Output the [x, y] coordinate of the center of the cell containing the given text.  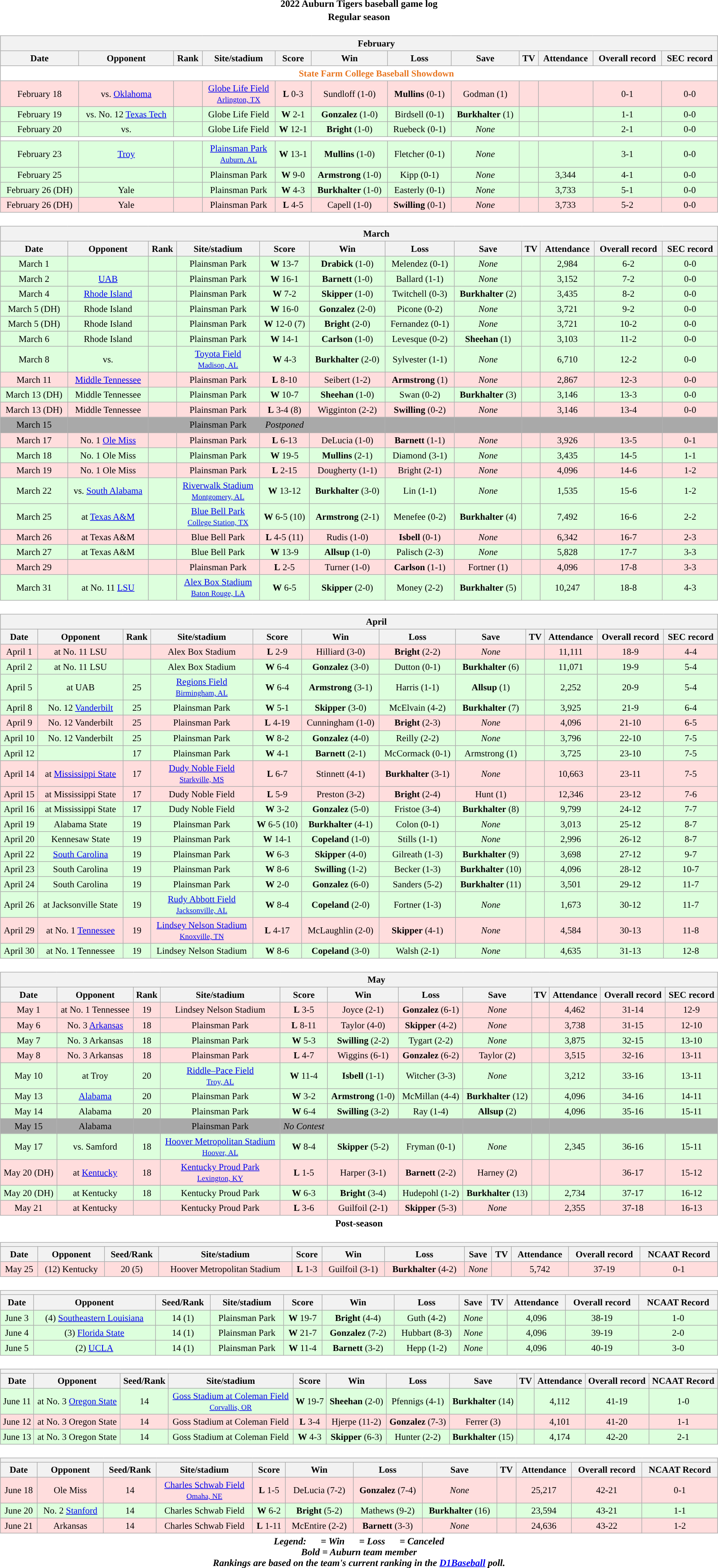
Colon (0-1) [417, 824]
Ruebeck (0-1) [420, 129]
Harris (1-1) [417, 687]
Lindsey Nelson StadiumKnoxville, TN [202, 931]
2-3 [690, 537]
Swilling (3-2) [363, 1111]
10-2 [628, 324]
No. 2 Stanford [71, 1511]
April 24 [19, 884]
April 15 [19, 794]
38-19 [602, 1318]
L 4-5 (11) [284, 537]
May 14 [29, 1111]
Hoover Metropolitan StadiumHoover, AL [220, 1147]
Wigginton (2-2) [348, 410]
Swilling (1-2) [341, 869]
19-9 [630, 667]
Burkhalter (14) [483, 1401]
W 2-0 [277, 884]
Godman (1) [485, 94]
Skipper (5-3) [431, 1208]
Burkhalter (5) [488, 588]
February 20 [40, 129]
April 8 [19, 708]
Ferrer (3) [483, 1422]
Becker (1-3) [417, 869]
Goss Stadium at Coleman FieldCorvallis, OR [231, 1401]
Blue Bell ParkCollege Station, TX [218, 517]
17-8 [628, 567]
March 18 [34, 455]
March 22 [34, 491]
Barnett (3-3) [388, 1526]
22-10 [630, 738]
Levesque (0-2) [420, 339]
15-6 [628, 491]
Menefee (0-2) [420, 517]
Burkhalter (11) [491, 884]
vs. Samford [95, 1147]
Bright (2-0) [348, 324]
Skipper (1-0) [348, 294]
36-16 [633, 1147]
Swan (0-2) [420, 395]
28-12 [630, 869]
Twitchell (0-3) [420, 294]
at Jacksonville State [81, 905]
Carlson (1-0) [348, 339]
L 3-5 [304, 1010]
Burkhalter (3-1) [417, 774]
W 13-7 [284, 263]
W 5-3 [304, 1040]
3,344 [565, 175]
9-7 [691, 854]
Gonzalez (6-0) [341, 884]
April 12 [19, 753]
11-2 [628, 339]
W 7-2 [284, 294]
Mathews (9-2) [388, 1511]
Hoover Metropolitan Stadium [225, 1269]
June 12 [17, 1422]
Sheehan (2-0) [357, 1401]
Burkhalter (13) [497, 1193]
Burkhalter (4-1) [341, 824]
24-12 [630, 809]
26-12 [630, 839]
12-2 [628, 360]
Armstrong (2-1) [348, 517]
25-12 [630, 824]
L 3-6 [304, 1208]
31-15 [633, 1025]
Lin (1-1) [420, 491]
Skipper (6-3) [357, 1437]
April 20 [19, 839]
41-19 [617, 1401]
Skipper (4-1) [417, 931]
Burkhalter (2-0) [348, 360]
L 2-15 [284, 470]
Dougherty (1-1) [348, 470]
April 5 [19, 687]
12-10 [692, 1025]
Ray (1-4) [431, 1111]
40-19 [602, 1348]
31-13 [630, 951]
42-21 [607, 1490]
W 13-9 [284, 552]
Burkhalter (10) [491, 869]
at UAB [81, 687]
Easterly (0-1) [420, 190]
12-3 [628, 380]
Gonzalez (7-4) [388, 1490]
11,111 [571, 652]
May 1 [29, 1010]
Sylvester (1-1) [420, 360]
March 26 [34, 537]
Gonzalez (6-1) [431, 1010]
Fryman (0-1) [431, 1147]
DeLucia (1-0) [348, 440]
Money (2-2) [420, 588]
L 3-4 (8) [284, 410]
March 31 [34, 588]
Riverwalk StadiumMontgomery, AL [218, 491]
Fortner (1-3) [417, 905]
Guth (4-2) [427, 1318]
Hudepohl (1-2) [431, 1193]
Bright (2-1) [420, 470]
Isbell (0-1) [420, 537]
Burkhalter (6) [491, 667]
Burkhalter (1-0) [349, 190]
Harney (2) [497, 1172]
4,462 [575, 1010]
37-19 [604, 1269]
L 1-11 [269, 1526]
Bright (1-0) [349, 129]
W 12-0 (7) [284, 324]
Hepp (1-2) [427, 1348]
Sanders (5-2) [417, 884]
February 25 [40, 175]
43-22 [607, 1526]
Allsup (2) [497, 1111]
2,984 [567, 263]
Copeland (3-0) [341, 951]
W 13-12 [284, 491]
Birdsell (0-1) [420, 115]
March 11 [34, 380]
Rudy Abbott FieldJacksonville, AL [202, 905]
L 8-11 [304, 1025]
Picone (0-2) [420, 309]
Hjerpe (11-2) [357, 1422]
April 10 [19, 738]
(12) Kentucky [71, 1269]
Kentucky Proud ParkLexington, KY [220, 1172]
Mullins (0-1) [420, 94]
34-16 [633, 1096]
vs. No. 12 Texas Tech [127, 115]
7-7 [691, 809]
21-9 [630, 708]
33-16 [633, 1075]
25,217 [544, 1490]
(4) Southeastern Louisiana [94, 1318]
Stills (1-1) [417, 839]
W 12-1 [293, 129]
April 16 [19, 809]
Hubbart (8-3) [427, 1333]
L 4-7 [304, 1055]
L 5-9 [277, 794]
April 9 [19, 723]
W 9-0 [293, 175]
Bright (4-4) [358, 1318]
5-2 [627, 205]
16-7 [628, 537]
Skipper (4-0) [341, 854]
W 10-7 [284, 395]
vs. South Alabama [108, 491]
35-16 [633, 1111]
Toyota FieldMadison, AL [218, 360]
27-12 [630, 854]
March 19 [34, 470]
14-11 [692, 1096]
Burkhalter (2) [488, 294]
Gonzalez (4-0) [341, 738]
18-9 [630, 652]
16-6 [628, 517]
April 1 [19, 652]
June 3 [17, 1318]
23-11 [630, 774]
March 15 [34, 425]
UAB [108, 279]
3,212 [575, 1075]
Mullins (1-0) [349, 154]
2,867 [567, 380]
14-6 [628, 470]
Guilfoil (3-1) [353, 1269]
Copeland (2-0) [341, 905]
Swilling (2-2) [363, 1040]
Bright (5-2) [319, 1511]
Witcher (3-3) [431, 1075]
Preston (3-2) [341, 794]
May 6 [29, 1025]
Kennesaw State [81, 839]
13-10 [692, 1040]
May 15 [29, 1126]
L 2-5 [284, 567]
W 16-1 [284, 279]
13-5 [628, 440]
Capell (1-0) [349, 205]
Copeland (1-0) [341, 839]
May 17 [29, 1147]
23-10 [630, 753]
Sheehan (1) [488, 339]
May 7 [29, 1040]
Hunter (2-2) [417, 1437]
Swilling (0-2) [420, 410]
March 6 [34, 339]
43-21 [607, 1511]
W 13-1 [293, 154]
32-16 [633, 1055]
W 19-5 [284, 455]
16-13 [692, 1208]
13-4 [628, 410]
3,926 [567, 440]
Burkhalter (1) [485, 115]
Burkhalter (7) [491, 708]
Bright (2-2) [417, 652]
Reilly (2-2) [417, 738]
June 20 [19, 1511]
May 25 [19, 1269]
6,710 [567, 360]
2,734 [575, 1193]
Dudy Noble FieldStarkville, MS [202, 774]
Bright (2-3) [417, 723]
April 29 [19, 931]
Carlson (1-1) [420, 567]
Riddle–Pace FieldTroy, AL [220, 1075]
Harper (3-1) [363, 1172]
L 6-7 [277, 774]
3,501 [571, 884]
Cunningham (1-0) [341, 723]
March 2 [34, 279]
McEntire (2-2) [319, 1526]
February 23 [40, 154]
Taylor (2) [497, 1055]
L 1-3 [307, 1269]
June 18 [19, 1490]
9,799 [571, 809]
29-12 [630, 884]
3,875 [575, 1040]
March [359, 233]
L 2-9 [277, 652]
McCormack (0-1) [417, 753]
March 1 [34, 263]
Barnett (1-1) [420, 440]
6-2 [628, 263]
Arkansas [71, 1526]
Barnett (2-1) [341, 753]
24,636 [544, 1526]
42-20 [617, 1437]
February [359, 43]
3,725 [571, 753]
Barnett (1-0) [348, 279]
32-15 [633, 1040]
5,742 [540, 1269]
3,515 [575, 1055]
W 4-1 [277, 753]
March 4 [34, 294]
30-12 [630, 905]
Guilfoil (2-1) [363, 1208]
6-5 [691, 723]
L 4-17 [277, 931]
June 4 [17, 1333]
3-0 [678, 1348]
May 13 [29, 1096]
May 21 [29, 1208]
McLaughlin (2-0) [341, 931]
Gonzalez (7-3) [417, 1422]
2,345 [575, 1147]
17-7 [628, 552]
W 16-0 [284, 309]
Gonzalez (7-2) [358, 1333]
Joyce (2-1) [363, 1010]
Plainsman ParkAuburn, AL [239, 154]
Globe Life FieldArlington, TX [239, 94]
4,112 [560, 1401]
21-10 [630, 723]
March 27 [34, 552]
Pfennigs (4-1) [417, 1401]
Melendez (0-1) [420, 263]
3-1 [627, 154]
Burkhalter (8) [491, 809]
W 5-1 [277, 708]
Gonzalez (6-2) [431, 1055]
L 4-5 [293, 205]
W 8-2 [277, 738]
3,103 [567, 339]
L 6-13 [284, 440]
13-3 [628, 395]
Alabama State [81, 824]
(3) Florida State [94, 1333]
9-2 [628, 309]
3,738 [575, 1025]
at Troy [95, 1075]
Gonzalez (2-0) [348, 309]
Alex Box StadiumBaton Rouge, LA [218, 588]
41-20 [617, 1422]
Seibert (1-2) [348, 380]
6,342 [567, 537]
36-17 [633, 1172]
4-1 [627, 175]
3,925 [571, 708]
Walsh (2-1) [417, 951]
vs. Oklahoma [127, 94]
W 2-1 [293, 115]
Palisch (2-3) [420, 552]
No Contest [304, 1126]
16-12 [692, 1193]
State Farm College Baseball Showdown [359, 73]
February 18 [40, 94]
Allsup (1-0) [348, 552]
L 3-4 [310, 1422]
McMillan (4-4) [431, 1096]
May [359, 980]
15-12 [692, 1172]
Diamond (3-1) [420, 455]
Rudis (1-0) [348, 537]
39-19 [602, 1333]
March 25 [34, 517]
12-8 [691, 951]
23-12 [630, 794]
Gonzalez (3-0) [341, 667]
5,828 [567, 552]
Skipper (3-0) [341, 708]
Isbell (1-1) [363, 1075]
12,346 [571, 794]
Fernandez (0-1) [420, 324]
DeLucia (7-2) [319, 1490]
1,535 [567, 491]
Tygart (2-2) [431, 1040]
4,635 [571, 951]
Postponed [284, 425]
Drabick (1-0) [348, 263]
Barnett (2-2) [431, 1172]
20 (5) [131, 1269]
2,252 [571, 687]
7,492 [567, 517]
Skipper (5-2) [363, 1147]
L 4-19 [277, 723]
Burkhalter (16) [460, 1511]
Burkhalter (3-0) [348, 491]
Fortner (1) [488, 567]
4-3 [690, 588]
37-17 [633, 1193]
Fristoe (3-4) [417, 809]
Burkhalter (15) [483, 1437]
Ole Miss [71, 1490]
Burkhalter (12) [497, 1096]
McElvain (4-2) [417, 708]
April 2 [19, 667]
10,247 [567, 588]
Gilreath (1-3) [417, 854]
10,663 [571, 774]
April [359, 622]
March 29 [34, 567]
12-9 [692, 1010]
April 14 [19, 774]
3,013 [571, 824]
Armstrong (3-1) [341, 687]
8-2 [628, 294]
March 8 [34, 360]
L 8-10 [284, 380]
Skipper (2-0) [348, 588]
11-8 [691, 931]
3,152 [567, 279]
Swilling (0-1) [420, 205]
Ballard (1-1) [420, 279]
18-8 [628, 588]
May 8 [29, 1055]
4,101 [560, 1422]
Burkhalter (9) [491, 854]
Dutton (0-1) [417, 667]
7-6 [691, 794]
April 23 [19, 869]
(2) UCLA [94, 1348]
Gonzalez (1-0) [349, 115]
June 21 [19, 1526]
4,584 [571, 931]
31-14 [633, 1010]
Fletcher (0-1) [420, 154]
Burkhalter (4-2) [425, 1269]
Troy [127, 154]
Regions FieldBirmingham, AL [202, 687]
2-0 [678, 1333]
Bright (3-4) [363, 1193]
Stinnett (4-1) [341, 774]
May 10 [29, 1075]
Allsup (1) [491, 687]
Hilliard (3-0) [341, 652]
6-4 [691, 708]
Burkhalter (3) [488, 395]
W 21-7 [303, 1333]
April 22 [19, 854]
W 6-5 [284, 588]
Taylor (4-0) [363, 1025]
2-2 [690, 517]
June 13 [17, 1437]
14-5 [628, 455]
March 17 [34, 440]
Barnett (3-2) [358, 1348]
April 26 [19, 905]
Wiggins (6-1) [363, 1055]
11,071 [571, 667]
Sheehan (1-0) [348, 395]
7-2 [628, 279]
April 19 [19, 824]
W 6-2 [269, 1511]
April 30 [19, 951]
Mullins (2-1) [348, 455]
2,355 [575, 1208]
Sundloff (1-0) [349, 94]
4-4 [691, 652]
2,996 [571, 839]
3,796 [571, 738]
3,698 [571, 854]
30-13 [630, 931]
Turner (1-0) [348, 567]
Skipper (4-2) [431, 1025]
Gonzalez (5-0) [341, 809]
Charles Schwab FieldOmaha, NE [204, 1490]
Hunt (1) [491, 794]
June 5 [17, 1348]
February 19 [40, 115]
Kipp (0-1) [420, 175]
Bright (2-4) [417, 794]
5-1 [627, 190]
Burkhalter (4) [488, 517]
June 11 [17, 1401]
10-7 [691, 869]
20-9 [630, 687]
4,174 [560, 1437]
37-18 [633, 1208]
L 0-3 [293, 94]
23,594 [544, 1511]
1,673 [571, 905]
